Search for the cell housing the specified text and yield its (x, y) center coordinate. 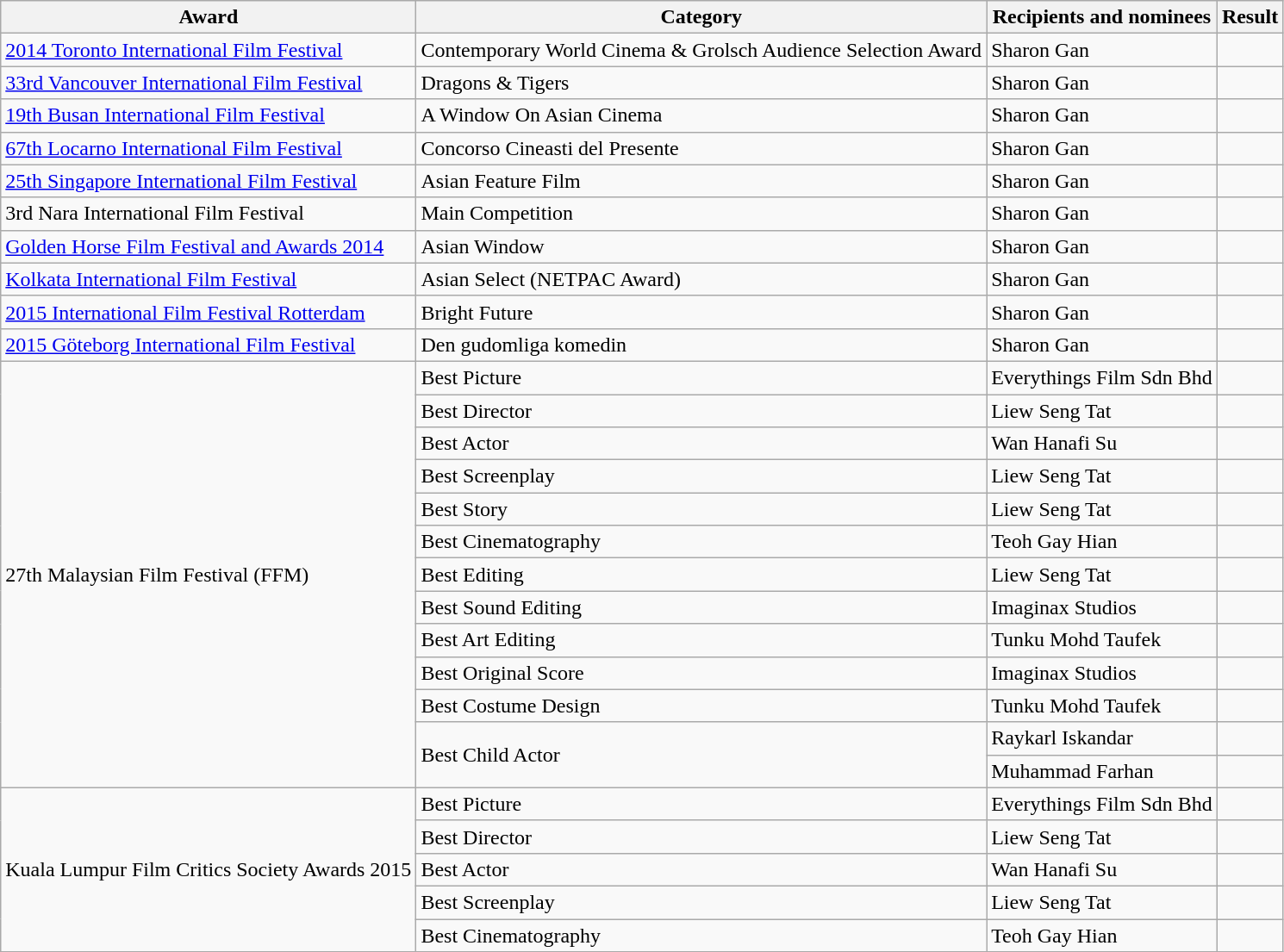
Asian Select (NETPAC Award) (701, 279)
Den gudomliga komedin (701, 345)
Concorso Cineasti del Presente (701, 148)
Best Editing (701, 575)
Contemporary World Cinema & Grolsch Audience Selection Award (701, 50)
3rd Nara International Film Festival (209, 214)
Asian Window (701, 246)
Asian Feature Film (701, 181)
Best Art Editing (701, 640)
Bright Future (701, 312)
Best Original Score (701, 673)
67th Locarno International Film Festival (209, 148)
Raykarl Iskandar (1102, 738)
Best Sound Editing (701, 607)
Dragons & Tigers (701, 83)
Best Child Actor (701, 755)
Golden Horse Film Festival and Awards 2014 (209, 246)
Recipients and nominees (1102, 17)
19th Busan International Film Festival (209, 115)
33rd Vancouver International Film Festival (209, 83)
25th Singapore International Film Festival (209, 181)
Muhammad Farhan (1102, 771)
Best Costume Design (701, 706)
2015 International Film Festival Rotterdam (209, 312)
2014 Toronto International Film Festival (209, 50)
Category (701, 17)
Main Competition (701, 214)
2015 Göteborg International Film Festival (209, 345)
Kuala Lumpur Film Critics Society Awards 2015 (209, 869)
27th Malaysian Film Festival (FFM) (209, 574)
A Window On Asian Cinema (701, 115)
Result (1250, 17)
Kolkata International Film Festival (209, 279)
Award (209, 17)
Best Story (701, 509)
